Extract the (x, y) coordinate from the center of the cell holding the provided text.  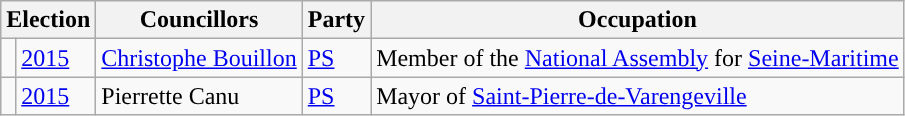
Election (48, 20)
Pierrette Canu (199, 96)
Councillors (199, 20)
Mayor of Saint-Pierre-de-Varengeville (638, 96)
Occupation (638, 20)
Member of the National Assembly for Seine-Maritime (638, 58)
Christophe Bouillon (199, 58)
Party (336, 20)
